Pinpoint the cell where the given text exists, returning its [X, Y] midpoint coordinate. 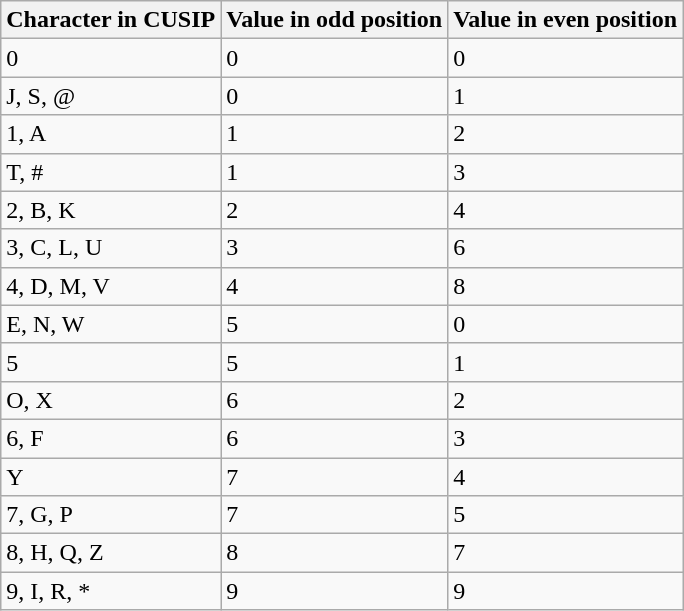
J, S, @ [111, 96]
Value in odd position [334, 20]
E, N, W [111, 324]
4, D, M, V [111, 286]
8, H, Q, Z [111, 553]
6, F [111, 438]
9, I, R, * [111, 591]
3, C, L, U [111, 248]
1, A [111, 134]
Y [111, 477]
T, # [111, 172]
O, X [111, 400]
Character in CUSIP [111, 20]
2, B, K [111, 210]
Value in even position [566, 20]
7, G, P [111, 515]
